Determine the [X, Y] coordinate at the center of the cell enclosing the given text.  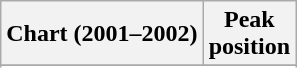
Peakposition [249, 34]
Chart (2001–2002) [102, 34]
